Capture the cell that displays the provided text and extract its [x, y] central coordinate. 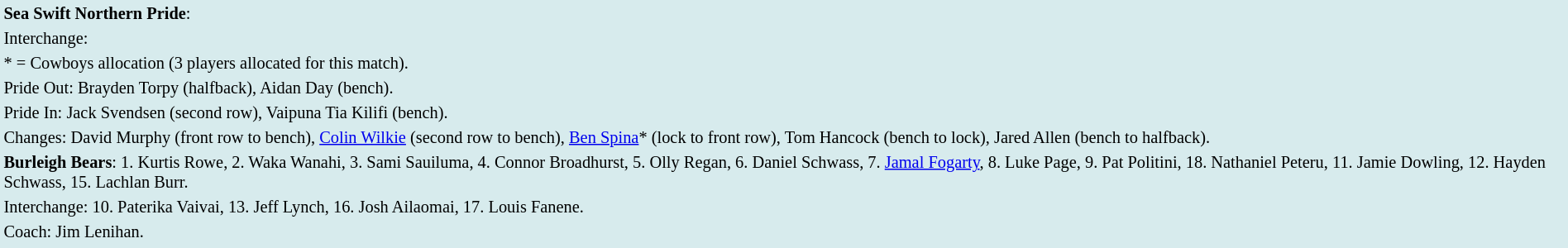
Coach: Jim Lenihan. [784, 231]
Pride In: Jack Svendsen (second row), Vaipuna Tia Kilifi (bench). [784, 112]
Sea Swift Northern Pride: [784, 13]
Interchange: 10. Paterika Vaivai, 13. Jeff Lynch, 16. Josh Ailaomai, 17. Louis Fanene. [784, 207]
Pride Out: Brayden Torpy (halfback), Aidan Day (bench). [784, 88]
Interchange: [784, 38]
* = Cowboys allocation (3 players allocated for this match). [784, 63]
